Find where the given text appears and provide that cell's center as (X, Y) coordinate. 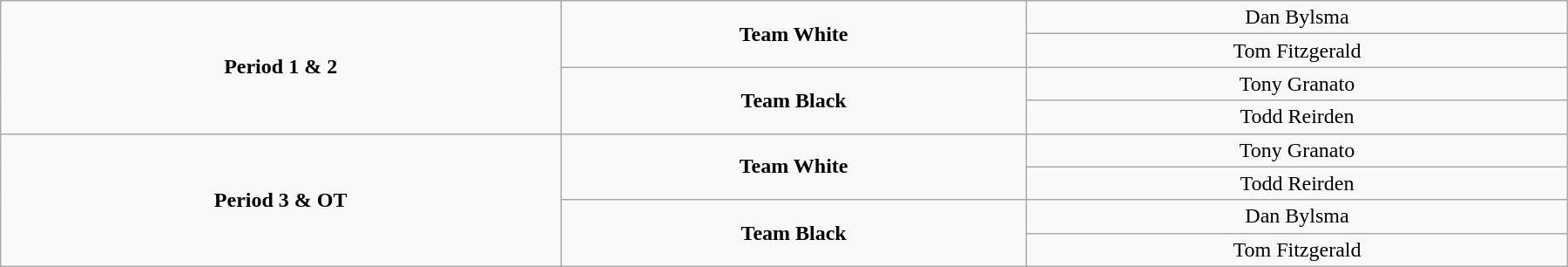
Period 1 & 2 (280, 67)
Period 3 & OT (280, 200)
